From the cell containing the given text, extract its center point as [X, Y] coordinate. 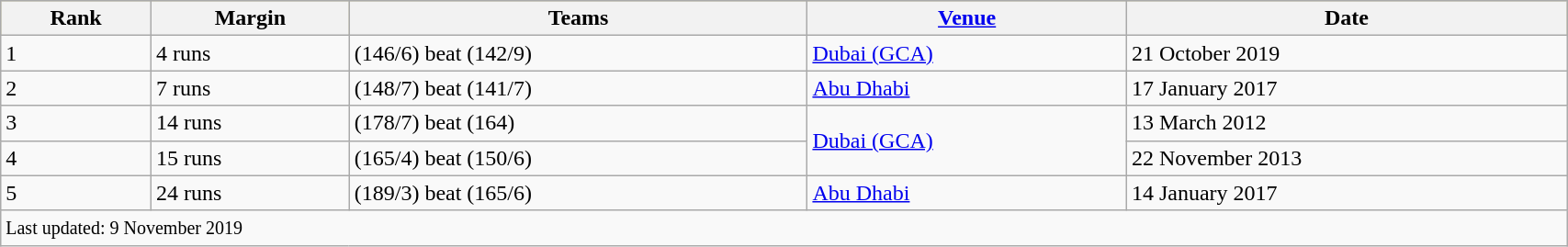
Date [1347, 18]
7 runs [251, 88]
14 runs [251, 123]
13 March 2012 [1347, 123]
Rank [76, 18]
(148/7) beat (141/7) [579, 88]
15 runs [251, 158]
5 [76, 193]
24 runs [251, 193]
(146/6) beat (142/9) [579, 53]
21 October 2019 [1347, 53]
Venue [966, 18]
22 November 2013 [1347, 158]
3 [76, 123]
(165/4) beat (150/6) [579, 158]
(189/3) beat (165/6) [579, 193]
4 [76, 158]
1 [76, 53]
Margin [251, 18]
Last updated: 9 November 2019 [784, 228]
14 January 2017 [1347, 193]
17 January 2017 [1347, 88]
(178/7) beat (164) [579, 123]
2 [76, 88]
4 runs [251, 53]
Teams [579, 18]
